Determine the [X, Y] coordinate at the center of the cell enclosing the given text.  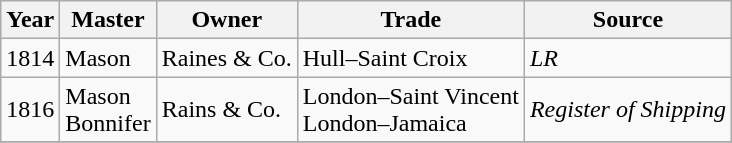
Register of Shipping [628, 110]
Source [628, 20]
Trade [410, 20]
Owner [226, 20]
Raines & Co. [226, 58]
Mason [108, 58]
London–Saint VincentLondon–Jamaica [410, 110]
1814 [30, 58]
Rains & Co. [226, 110]
Year [30, 20]
Master [108, 20]
Hull–Saint Croix [410, 58]
MasonBonnifer [108, 110]
LR [628, 58]
1816 [30, 110]
